Return [X, Y] of the center of cell containing provided text 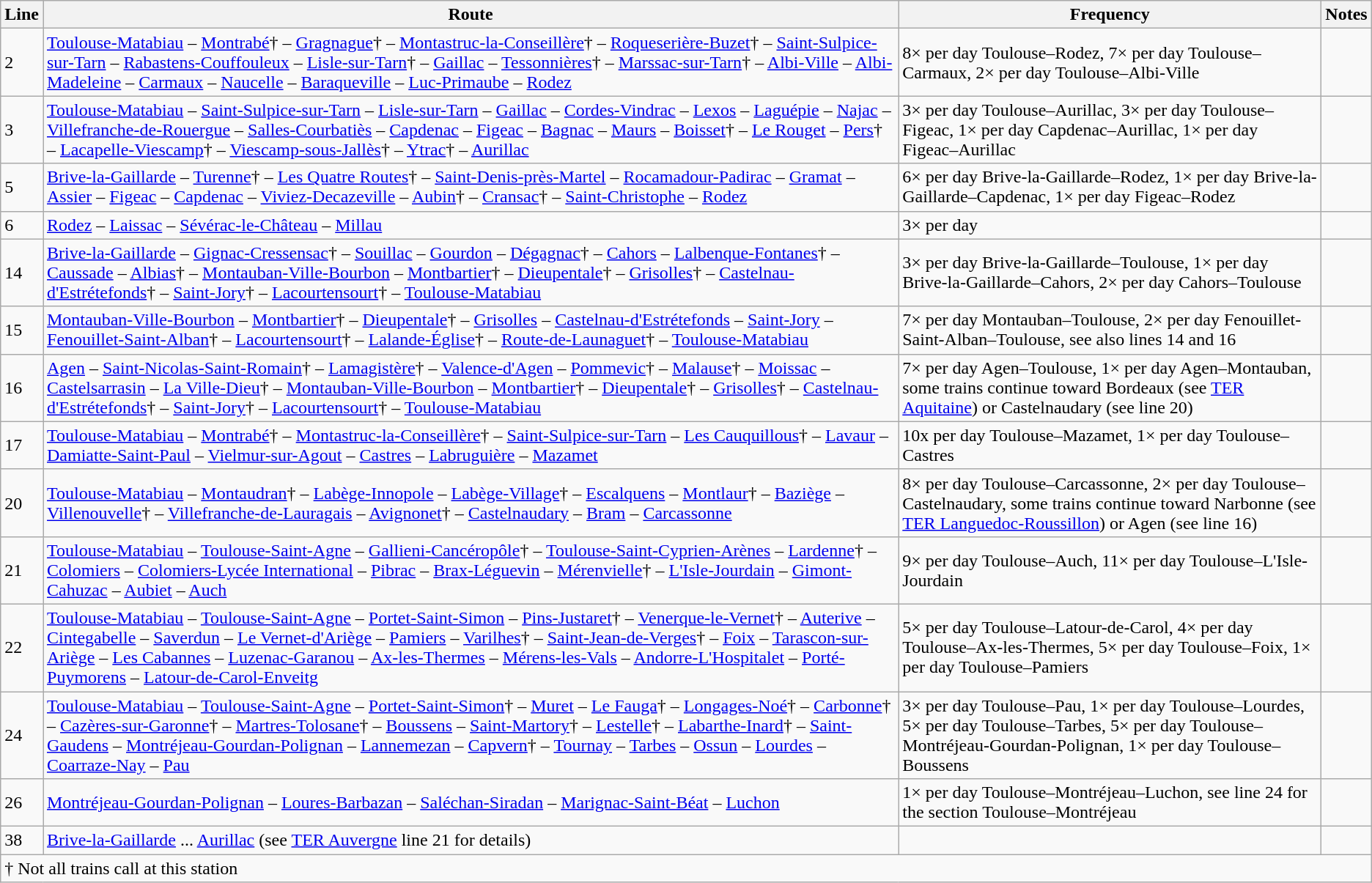
Brive-la-Gaillarde ... Aurillac (see TER Auvergne line 21 for details) [471, 840]
Notes [1346, 15]
6× per day Brive-la-Gaillarde–Rodez, 1× per day Brive-la-Gaillarde–Capdenac, 1× per day Figeac–Rodez [1110, 188]
7× per day Agen–Toulouse, 1× per day Agen–Montauban, some trains continue toward Bordeaux (see TER Aquitaine) or Castelnaudary (see line 20) [1110, 388]
17 [22, 446]
26 [22, 803]
3 [22, 130]
Line [22, 15]
8× per day Toulouse–Rodez, 7× per day Toulouse–Carmaux, 2× per day Toulouse–Albi-Ville [1110, 62]
24 [22, 736]
7× per day Montauban–Toulouse, 2× per day Fenouillet-Saint-Alban–Toulouse, see also lines 14 and 16 [1110, 330]
21 [22, 570]
Route [471, 15]
3× per day Toulouse–Aurillac, 3× per day Toulouse–Figeac, 1× per day Capdenac–Aurillac, 1× per day Figeac–Aurillac [1110, 130]
Frequency [1110, 15]
22 [22, 648]
Montréjeau-Gourdan-Polignan – Loures-Barbazan – Saléchan-Siradan – Marignac-Saint-Béat – Luchon [471, 803]
† Not all trains call at this station [686, 868]
5 [22, 188]
Rodez – Laissac – Sévérac-le-Château – Millau [471, 225]
20 [22, 503]
6 [22, 225]
38 [22, 840]
15 [22, 330]
5× per day Toulouse–Latour-de-Carol, 4× per day Toulouse–Ax-les-Thermes, 5× per day Toulouse–Foix, 1× per day Toulouse–Pamiers [1110, 648]
10x per day Toulouse–Mazamet, 1× per day Toulouse–Castres [1110, 446]
1× per day Toulouse–Montréjeau–Luchon, see line 24 for the section Toulouse–Montréjeau [1110, 803]
16 [22, 388]
2 [22, 62]
3× per day Brive-la-Gaillarde–Toulouse, 1× per day Brive-la-Gaillarde–Cahors, 2× per day Cahors–Toulouse [1110, 273]
3× per day [1110, 225]
9× per day Toulouse–Auch, 11× per day Toulouse–L'Isle-Jourdain [1110, 570]
14 [22, 273]
